Find where the given text appears and provide that cell's center as [X, Y] coordinate. 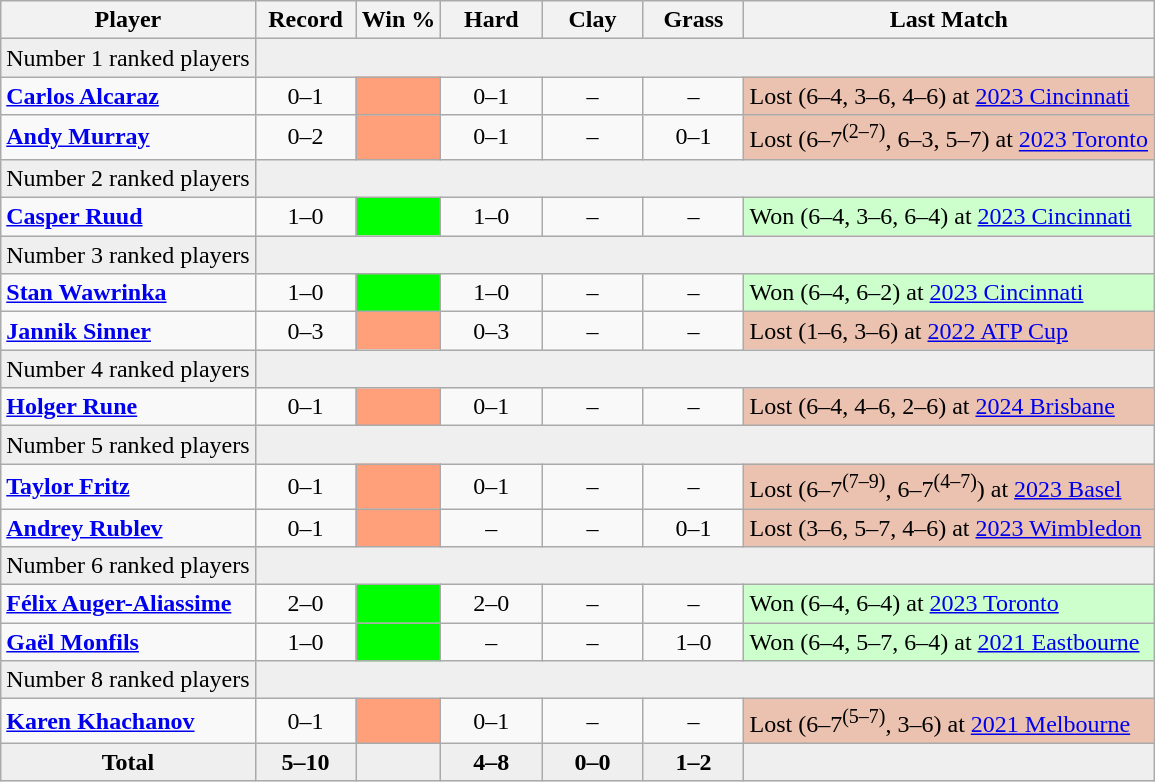
Lost (6–7(5–7), 3–6) at 2021 Melbourne [949, 722]
Won (6–4, 6–4) at 2023 Toronto [949, 604]
Gaël Monfils [128, 642]
Lost (3–6, 5–7, 4–6) at 2023 Wimbledon [949, 528]
Casper Ruud [128, 217]
Karen Khachanov [128, 722]
Andrey Rublev [128, 528]
Lost (6–4, 4–6, 2–6) at 2024 Brisbane [949, 407]
Player [128, 20]
Clay [592, 20]
Lost (1–6, 3–6) at 2022 ATP Cup [949, 331]
Number 8 ranked players [128, 680]
Last Match [949, 20]
Number 4 ranked players [128, 369]
Lost (6–4, 3–6, 4–6) at 2023 Cincinnati [949, 96]
Number 5 ranked players [128, 445]
Lost (6–7(2–7), 6–3, 5–7) at 2023 Toronto [949, 138]
Carlos Alcaraz [128, 96]
Won (6–4, 6–2) at 2023 Cincinnati [949, 293]
5–10 [306, 762]
Total [128, 762]
Jannik Sinner [128, 331]
Andy Murray [128, 138]
Number 6 ranked players [128, 566]
Hard [492, 20]
Number 3 ranked players [128, 255]
Félix Auger-Aliassime [128, 604]
Taylor Fritz [128, 486]
Holger Rune [128, 407]
Lost (6–7(7–9), 6–7(4–7)) at 2023 Basel [949, 486]
Won (6–4, 5–7, 6–4) at 2021 Eastbourne [949, 642]
Number 2 ranked players [128, 178]
0–2 [306, 138]
Won (6–4, 3–6, 6–4) at 2023 Cincinnati [949, 217]
Grass [694, 20]
4–8 [492, 762]
0–0 [592, 762]
Record [306, 20]
Win % [398, 20]
1–2 [694, 762]
Number 1 ranked players [128, 58]
Stan Wawrinka [128, 293]
